Pinpoint the cell where the given text exists, returning its (x, y) midpoint coordinate. 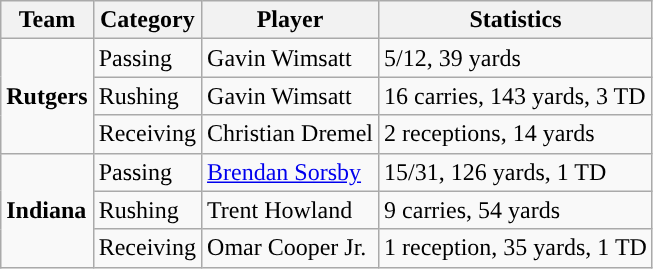
16 carries, 143 yards, 3 TD (516, 96)
9 carries, 54 yards (516, 210)
Indiana (47, 210)
1 reception, 35 yards, 1 TD (516, 248)
Statistics (516, 20)
Omar Cooper Jr. (290, 248)
Team (47, 20)
5/12, 39 yards (516, 58)
Christian Dremel (290, 134)
2 receptions, 14 yards (516, 134)
Brendan Sorsby (290, 172)
Player (290, 20)
15/31, 126 yards, 1 TD (516, 172)
Rutgers (47, 96)
Category (147, 20)
Trent Howland (290, 210)
